Identify which cell holds the provided text, then report its (x, y) central coordinate. 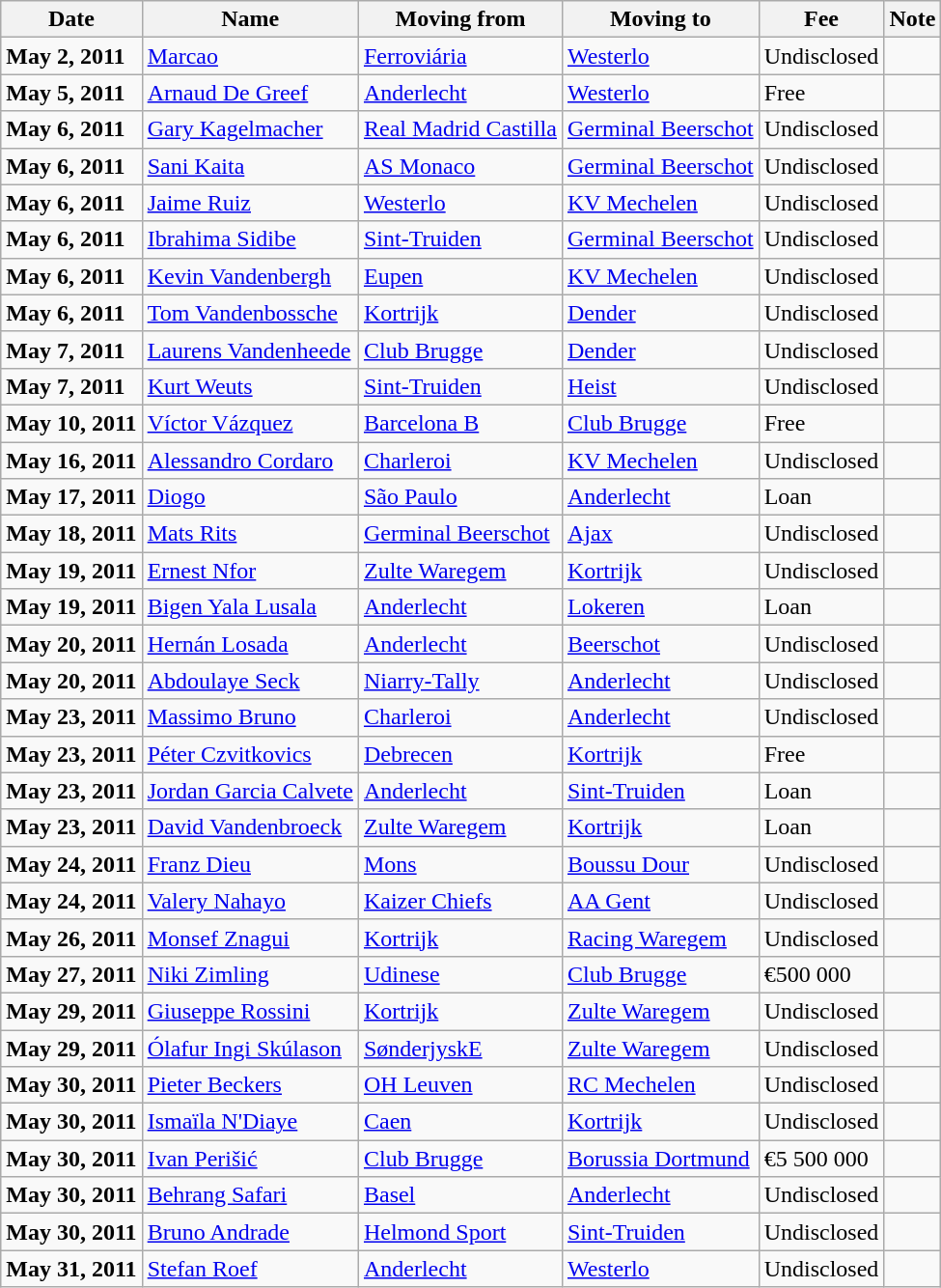
OH Leuven (459, 1085)
Barcelona B (459, 423)
Gary Kagelmacher (250, 129)
Udinese (459, 974)
Racing Waregem (660, 938)
Ismaïla N'Diaye (250, 1122)
São Paulo (459, 497)
Date (71, 19)
Caen (459, 1122)
Arnaud De Greef (250, 93)
Kurt Weuts (250, 386)
May 2, 2011 (71, 56)
May 17, 2011 (71, 497)
Helmond Sport (459, 1232)
Moving to (660, 19)
RC Mechelen (660, 1085)
Mats Rits (250, 534)
Bigen Yala Lusala (250, 607)
Alessandro Cordaro (250, 461)
AS Monaco (459, 166)
Giuseppe Rossini (250, 1011)
Real Madrid Castilla (459, 129)
Beerschot (660, 644)
SønderjyskE (459, 1048)
Niki Zimling (250, 974)
David Vandenbroeck (250, 827)
Bruno Andrade (250, 1232)
Fee (821, 19)
Tom Vandenbossche (250, 313)
May 5, 2011 (71, 93)
May 10, 2011 (71, 423)
Jordan Garcia Calvete (250, 791)
May 27, 2011 (71, 974)
May 18, 2011 (71, 534)
Víctor Vázquez (250, 423)
Ivan Perišić (250, 1159)
Note (913, 19)
Monsef Znagui (250, 938)
€500 000 (821, 974)
Diogo (250, 497)
Ajax (660, 534)
€5 500 000 (821, 1159)
Boussu Dour (660, 864)
Péter Czvitkovics (250, 754)
Franz Dieu (250, 864)
AA Gent (660, 901)
May 26, 2011 (71, 938)
Niarry-Tally (459, 681)
Hernán Losada (250, 644)
May 16, 2011 (71, 461)
May 31, 2011 (71, 1269)
Kaizer Chiefs (459, 901)
Ólafur Ingi Skúlason (250, 1048)
Basel (459, 1195)
Mons (459, 864)
Ibrahima Sidibe (250, 239)
Stefan Roef (250, 1269)
Jaime Ruiz (250, 203)
Massimo Bruno (250, 717)
Heist (660, 386)
Marcao (250, 56)
Sani Kaita (250, 166)
Ernest Nfor (250, 571)
Eupen (459, 276)
Valery Nahayo (250, 901)
Ferroviária (459, 56)
Moving from (459, 19)
Borussia Dortmund (660, 1159)
Laurens Vandenheede (250, 350)
Name (250, 19)
Abdoulaye Seck (250, 681)
Lokeren (660, 607)
Behrang Safari (250, 1195)
Kevin Vandenbergh (250, 276)
Pieter Beckers (250, 1085)
Debrecen (459, 754)
